Provide the (X, Y) coordinate of the cell's center where the given text is located.  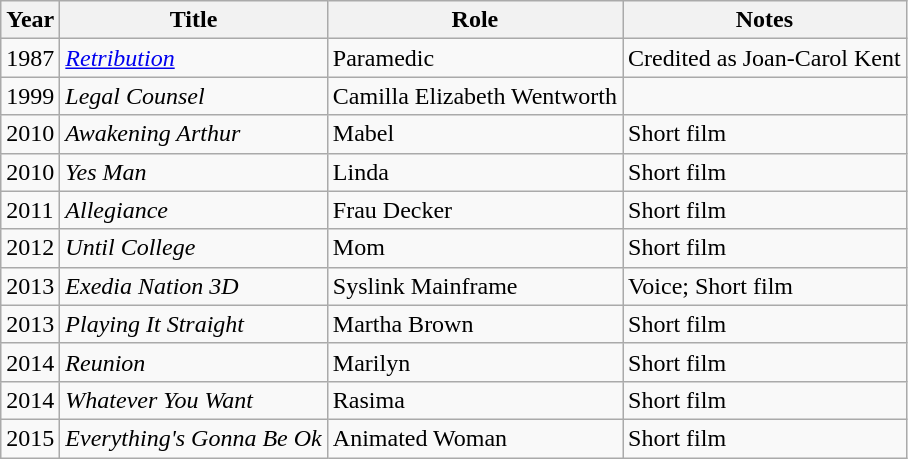
Exedia Nation 3D (194, 286)
2012 (30, 248)
Camilla Elizabeth Wentworth (474, 96)
Allegiance (194, 210)
Marilyn (474, 362)
1987 (30, 58)
Reunion (194, 362)
Title (194, 20)
Until College (194, 248)
Year (30, 20)
Mabel (474, 134)
Paramedic (474, 58)
Martha Brown (474, 324)
Voice; Short film (765, 286)
Rasima (474, 400)
Animated Woman (474, 438)
Yes Man (194, 172)
Role (474, 20)
Retribution (194, 58)
Everything's Gonna Be Ok (194, 438)
2015 (30, 438)
Linda (474, 172)
1999 (30, 96)
Awakening Arthur (194, 134)
2011 (30, 210)
Syslink Mainframe (474, 286)
Mom (474, 248)
Legal Counsel (194, 96)
Playing It Straight (194, 324)
Notes (765, 20)
Whatever You Want (194, 400)
Frau Decker (474, 210)
Credited as Joan-Carol Kent (765, 58)
